Return [x, y] of the center of cell containing provided text 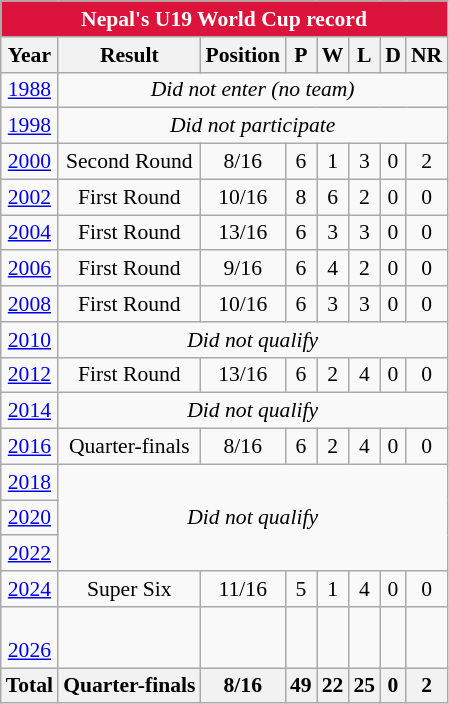
Did not participate [252, 126]
2020 [30, 518]
2002 [30, 197]
Result [129, 55]
2010 [30, 340]
1988 [30, 90]
NR [426, 55]
25 [364, 686]
2022 [30, 554]
Did not enter (no team) [252, 90]
Nepal's U19 World Cup record [224, 19]
22 [333, 686]
P [301, 55]
2004 [30, 233]
2026 [30, 638]
5 [301, 589]
1998 [30, 126]
Super Six [129, 589]
Second Round [129, 162]
2000 [30, 162]
49 [301, 686]
2006 [30, 269]
Position [243, 55]
9/16 [243, 269]
2014 [30, 411]
2012 [30, 375]
8 [301, 197]
Total [30, 686]
11/16 [243, 589]
2016 [30, 447]
L [364, 55]
W [333, 55]
Year [30, 55]
2024 [30, 589]
2018 [30, 482]
D [393, 55]
2008 [30, 304]
